Pinpoint the cell where the given text exists, returning its [X, Y] midpoint coordinate. 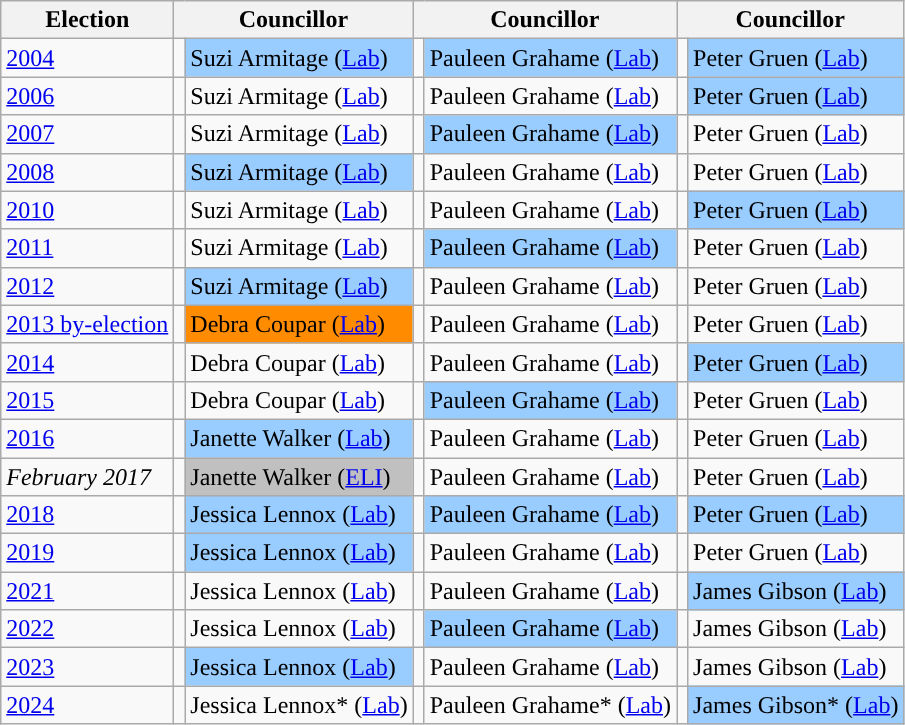
2018 [88, 515]
James Gibson* (Lab) [796, 705]
2007 [88, 134]
2024 [88, 705]
2023 [88, 667]
Jessica Lennox* (Lab) [299, 705]
2014 [88, 362]
2016 [88, 438]
2022 [88, 629]
2008 [88, 172]
Pauleen Grahame* (Lab) [550, 705]
2021 [88, 591]
February 2017 [88, 477]
2012 [88, 286]
2019 [88, 553]
2010 [88, 210]
Janette Walker (Lab) [299, 438]
2011 [88, 248]
Election [88, 20]
2013 by-election [88, 324]
2004 [88, 58]
Janette Walker (ELI) [299, 477]
2006 [88, 96]
2015 [88, 400]
